From the cell containing the given text, extract its center point as (x, y) coordinate. 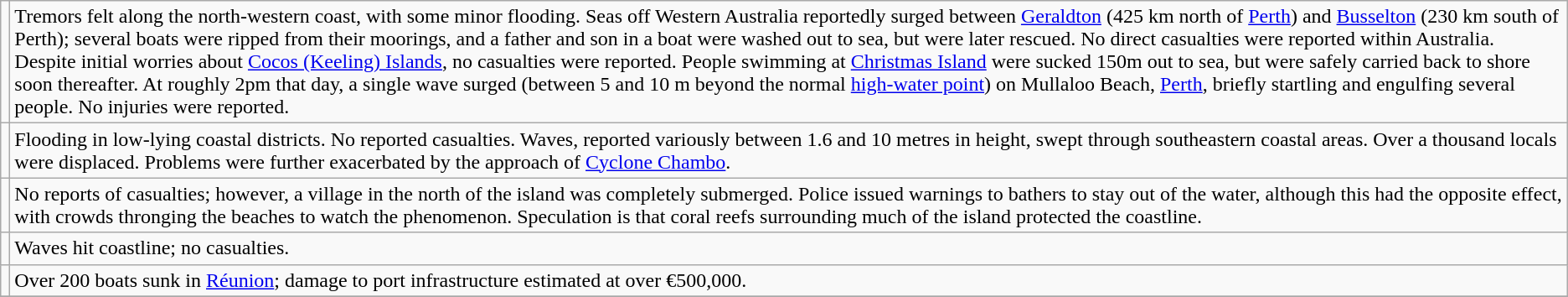
Waves hit coastline; no casualties. (789, 248)
Over 200 boats sunk in Réunion; damage to port infrastructure estimated at over €500,000. (789, 280)
